Search for the cell housing the specified text and yield its (X, Y) center coordinate. 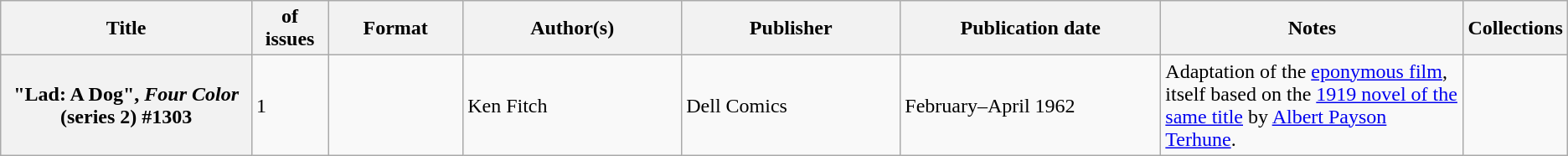
Format (395, 29)
Publication date (1030, 29)
1 (290, 106)
Publisher (791, 29)
February–April 1962 (1030, 106)
Title (126, 29)
Dell Comics (791, 106)
Adaptation of the eponymous film, itself based on the 1919 novel of the same title by Albert Payson Terhune. (1312, 106)
of issues (290, 29)
Collections (1515, 29)
Ken Fitch (573, 106)
Author(s) (573, 29)
"Lad: A Dog", Four Color (series 2) #1303 (126, 106)
Notes (1312, 29)
